Detect which cell encompasses the target text, then output its [x, y] center coordinate. 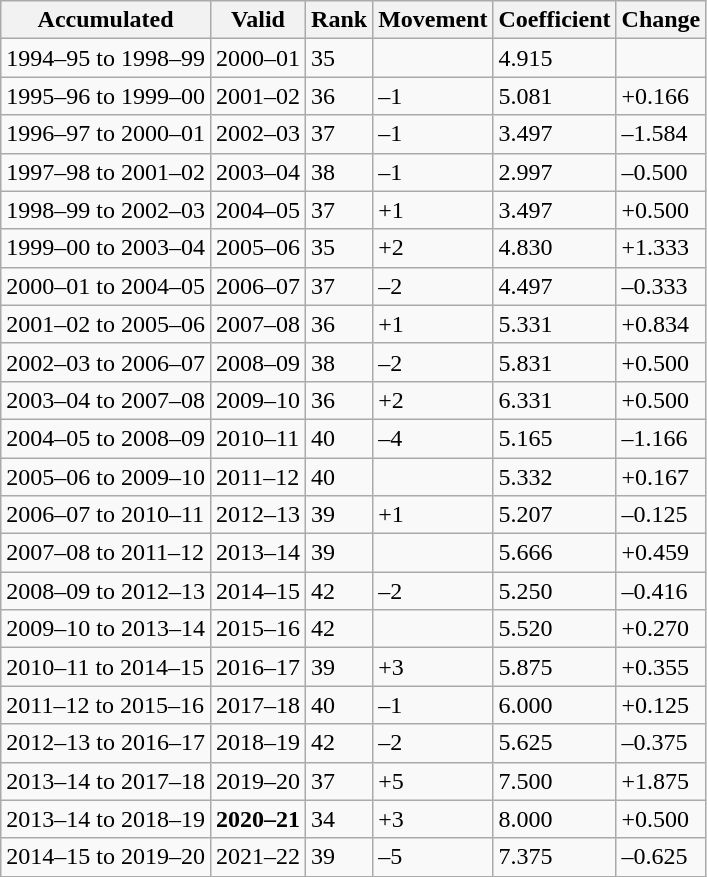
2018–19 [258, 743]
+0.125 [661, 705]
2008–09 [258, 362]
+0.167 [661, 477]
2001–02 [258, 96]
2009–10 to 2013–14 [106, 629]
+1.875 [661, 781]
2.997 [554, 172]
2016–17 [258, 667]
2009–10 [258, 400]
2005–06 [258, 248]
4.830 [554, 248]
Movement [433, 20]
6.000 [554, 705]
2004–05 to 2008–09 [106, 438]
5.520 [554, 629]
2006–07 to 2010–11 [106, 515]
4.497 [554, 286]
2005–06 to 2009–10 [106, 477]
Accumulated [106, 20]
2006–07 [258, 286]
Valid [258, 20]
+5 [433, 781]
1996–97 to 2000–01 [106, 134]
+0.270 [661, 629]
2015–16 [258, 629]
2007–08 to 2011–12 [106, 553]
2020–21 [258, 819]
1999–00 to 2003–04 [106, 248]
Coefficient [554, 20]
2013–14 to 2018–19 [106, 819]
5.666 [554, 553]
2002–03 to 2006–07 [106, 362]
5.332 [554, 477]
2001–02 to 2005–06 [106, 324]
4.915 [554, 58]
–0.500 [661, 172]
+0.834 [661, 324]
1997–98 to 2001–02 [106, 172]
+0.355 [661, 667]
–5 [433, 857]
–1.584 [661, 134]
2003–04 [258, 172]
1998–99 to 2002–03 [106, 210]
1995–96 to 1999–00 [106, 96]
–0.125 [661, 515]
2008–09 to 2012–13 [106, 591]
+0.459 [661, 553]
2012–13 [258, 515]
+1.333 [661, 248]
2013–14 [258, 553]
Change [661, 20]
2000–01 [258, 58]
2014–15 [258, 591]
2021–22 [258, 857]
–0.375 [661, 743]
2019–20 [258, 781]
–0.416 [661, 591]
1994–95 to 1998–99 [106, 58]
5.207 [554, 515]
8.000 [554, 819]
5.625 [554, 743]
2004–05 [258, 210]
2000–01 to 2004–05 [106, 286]
5.081 [554, 96]
–1.166 [661, 438]
5.831 [554, 362]
6.331 [554, 400]
7.375 [554, 857]
7.500 [554, 781]
–0.333 [661, 286]
2007–08 [258, 324]
2010–11 to 2014–15 [106, 667]
5.875 [554, 667]
2002–03 [258, 134]
2017–18 [258, 705]
Rank [340, 20]
2003–04 to 2007–08 [106, 400]
5.165 [554, 438]
+0.166 [661, 96]
5.331 [554, 324]
34 [340, 819]
2011–12 [258, 477]
–4 [433, 438]
5.250 [554, 591]
–0.625 [661, 857]
2011–12 to 2015–16 [106, 705]
2014–15 to 2019–20 [106, 857]
2012–13 to 2016–17 [106, 743]
2013–14 to 2017–18 [106, 781]
2010–11 [258, 438]
